Search for the cell housing the specified text and yield its (x, y) center coordinate. 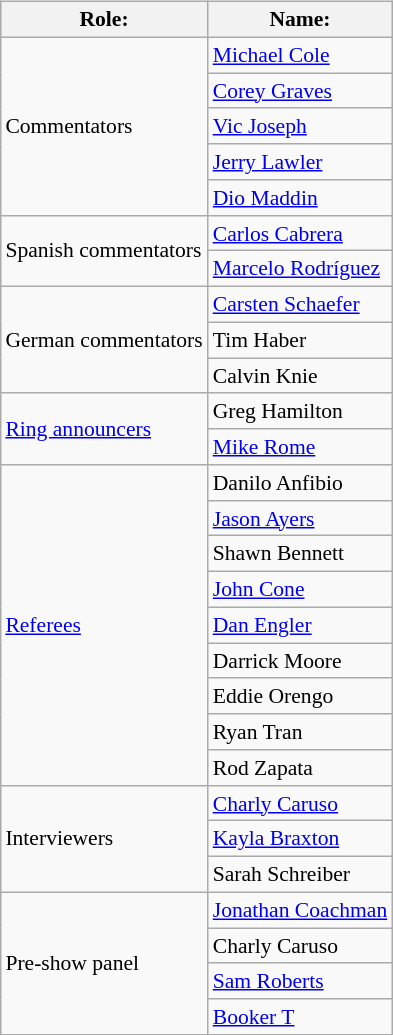
Ring announcers (104, 428)
Booker T (300, 1017)
Michael Cole (300, 55)
Darrick Moore (300, 661)
Rod Zapata (300, 768)
John Cone (300, 590)
Commentators (104, 126)
Carlos Cabrera (300, 233)
Role: (104, 20)
Danilo Anfibio (300, 483)
Sam Roberts (300, 981)
Vic Joseph (300, 126)
Tim Haber (300, 340)
Ryan Tran (300, 732)
Kayla Braxton (300, 839)
Interviewers (104, 838)
Sarah Schreiber (300, 875)
Referees (104, 626)
Corey Graves (300, 91)
Jonathan Coachman (300, 910)
Mike Rome (300, 447)
Dan Engler (300, 625)
Jerry Lawler (300, 162)
Eddie Orengo (300, 696)
Jason Ayers (300, 518)
Marcelo Rodríguez (300, 269)
Pre-show panel (104, 963)
Calvin Knie (300, 376)
Carsten Schaefer (300, 305)
German commentators (104, 340)
Name: (300, 20)
Dio Maddin (300, 198)
Shawn Bennett (300, 554)
Spanish commentators (104, 250)
Greg Hamilton (300, 411)
